For the text-containing cell, return its midpoint in (X, Y) coordinate format. 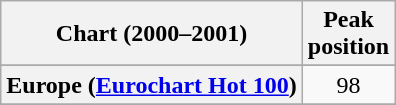
Europe (Eurochart Hot 100) (152, 85)
Peakposition (348, 34)
Chart (2000–2001) (152, 34)
98 (348, 85)
